Return [X, Y] of the center of cell containing provided text 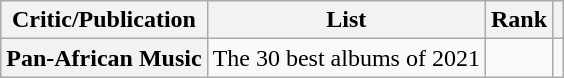
List [346, 20]
The 30 best albums of 2021 [346, 58]
Critic/Publication [104, 20]
Pan-African Music [104, 58]
Rank [518, 20]
